Capture the cell that displays the provided text and extract its (x, y) central coordinate. 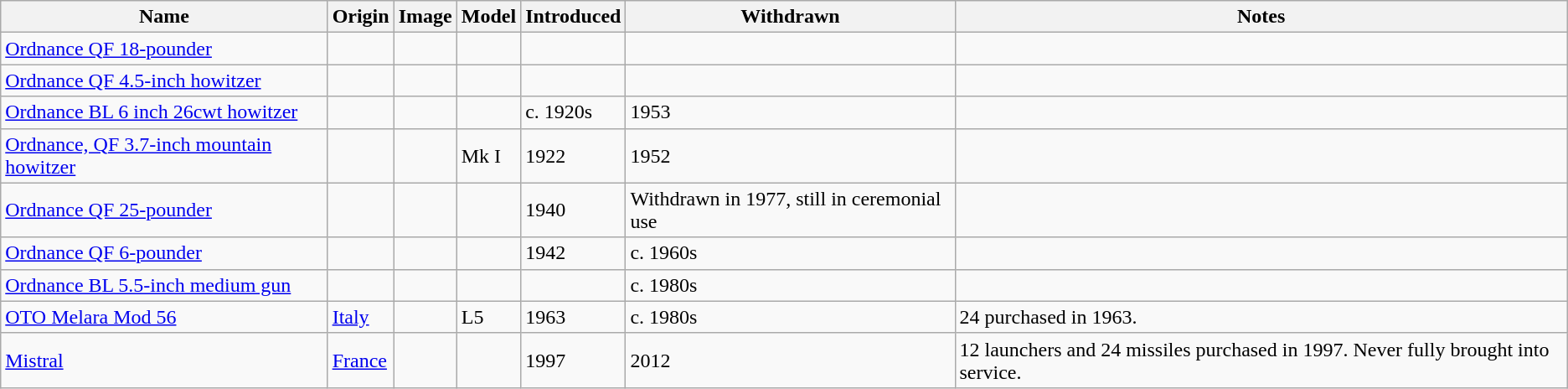
1952 (791, 156)
2012 (791, 360)
12 launchers and 24 missiles purchased in 1997. Never fully brought into service. (1261, 360)
L5 (488, 317)
Withdrawn (791, 17)
Ordnance QF 25-pounder (164, 210)
Name (164, 17)
Ordnance QF 4.5-inch howitzer (164, 80)
c. 1960s (791, 253)
Mk I (488, 156)
1922 (573, 156)
1963 (573, 317)
1942 (573, 253)
Origin (360, 17)
Ordnance QF 6-pounder (164, 253)
c. 1920s (573, 112)
Ordnance BL 5.5-inch medium gun (164, 285)
1940 (573, 210)
Withdrawn in 1977, still in ceremonial use (791, 210)
France (360, 360)
Model (488, 17)
Italy (360, 317)
1953 (791, 112)
Introduced (573, 17)
Ordnance QF 18-pounder (164, 49)
Ordnance BL 6 inch 26cwt howitzer (164, 112)
1997 (573, 360)
Ordnance, QF 3.7-inch mountain howitzer (164, 156)
OTO Melara Mod 56 (164, 317)
Image (426, 17)
Mistral (164, 360)
24 purchased in 1963. (1261, 317)
Notes (1261, 17)
